Extract the [x, y] coordinate from the center of the cell holding the provided text.  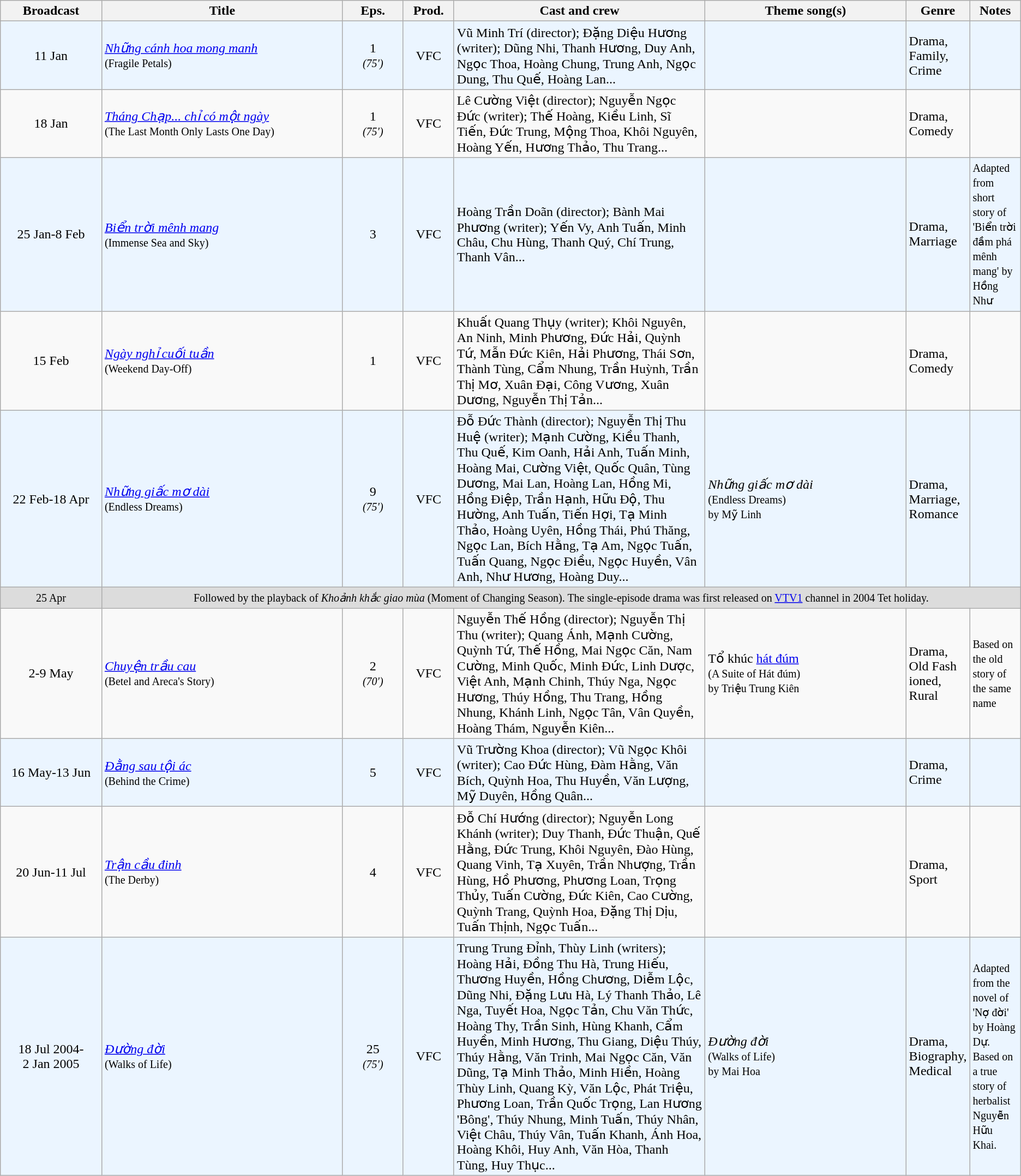
Notes [995, 11]
2(70′) [373, 673]
Hoàng Trần Doãn (director); Bành Mai Phương (writer); Yến Vy, Anh Tuấn, Minh Châu, Chu Hùng, Thanh Quý, Chí Trung, Thanh Vân... [579, 235]
Những giấc mơ dài (Endless Dreams) [222, 499]
Based on the old story of the same name [995, 673]
18 Jan [51, 123]
Tháng Chạp... chỉ có một ngày (The Last Month Only Lasts One Day) [222, 123]
Eps. [373, 11]
Broadcast [51, 11]
4 [373, 872]
25(75′) [373, 1056]
Adapted from short story of 'Biển trời đầm phá mênh mang' by Hồng Như [995, 235]
Genre [938, 11]
20 Jun-11 Jul [51, 872]
15 Feb [51, 361]
Biển trời mênh mang (Immense Sea and Sky) [222, 235]
Những cánh hoa mong manh (Fragile Petals) [222, 56]
3 [373, 235]
1 [373, 361]
Đằng sau tội ác (Behind the Crime) [222, 772]
Prod. [429, 11]
Vũ Trường Khoa (director); Vũ Ngọc Khôi (writer); Cao Đức Hùng, Đàm Hằng, Văn Bích, Quỳnh Hoa, Thu Huyền, Văn Lượng, Mỹ Duyên, Hồng Quân... [579, 772]
25 Jan-8 Feb [51, 235]
5 [373, 772]
18 Jul 2004-2 Jan 2005 [51, 1056]
2-9 May [51, 673]
Ngày nghỉ cuối tuần (Weekend Day-Off) [222, 361]
Theme song(s) [806, 11]
Đường đời(Walks of Life)by Mai Hoa [806, 1056]
22 Feb-18 Apr [51, 499]
Vũ Minh Trí (director); Đặng Diệu Hương (writer); Dũng Nhi, Thanh Hương, Duy Anh, Ngọc Thoa, Hoàng Chung, Trung Anh, Ngọc Dung, Thu Quế, Hoàng Lan... [579, 56]
25 Apr [51, 598]
Drama, Family, Crime [938, 56]
Cast and crew [579, 11]
Drama, Crime [938, 772]
Trận cầu đinh (The Derby) [222, 872]
Những giấc mơ dài(Endless Dreams)by Mỹ Linh [806, 499]
Tổ khúc hát đúm(A Suite of Hát đúm)by Triệu Trung Kiên [806, 673]
Đường đời (Walks of Life) [222, 1056]
Drama, Sport [938, 872]
Drama, Old Fash ioned, Rural [938, 673]
16 May-13 Jun [51, 772]
11 Jan [51, 56]
Title [222, 11]
9(75′) [373, 499]
Drama, Marriage [938, 235]
Adapted from the novel of 'Nợ đời' by Hoàng Dự. Based on a true story of herbalist Nguyễn Hữu Khai. [995, 1056]
Chuyện trầu cau (Betel and Areca's Story) [222, 673]
Drama, Biography, Medical [938, 1056]
Drama, Marriage, Romance [938, 499]
